Extract the (X, Y) coordinate from the center of the cell holding the provided text.  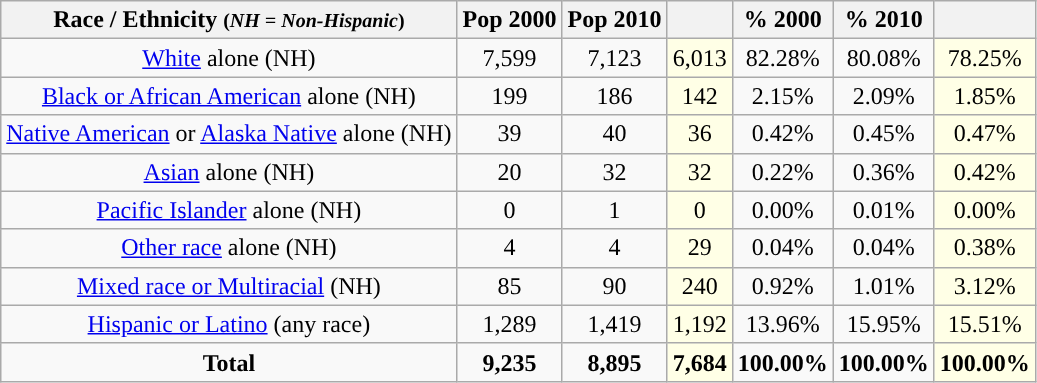
142 (700, 96)
3.12% (984, 286)
40 (614, 134)
199 (510, 96)
90 (614, 286)
Race / Ethnicity (NH = Non-Hispanic) (229, 20)
Black or African American alone (NH) (229, 96)
15.51% (984, 324)
1,419 (614, 324)
Other race alone (NH) (229, 248)
80.08% (884, 58)
Pop 2000 (510, 20)
29 (700, 248)
% 2010 (884, 20)
1 (614, 210)
0.22% (782, 172)
1.01% (884, 286)
6,013 (700, 58)
0.38% (984, 248)
78.25% (984, 58)
85 (510, 286)
1.85% (984, 96)
0.36% (884, 172)
1,289 (510, 324)
7,684 (700, 362)
0.01% (884, 210)
186 (614, 96)
Mixed race or Multiracial (NH) (229, 286)
15.95% (884, 324)
20 (510, 172)
0.45% (884, 134)
Pop 2010 (614, 20)
White alone (NH) (229, 58)
0.92% (782, 286)
39 (510, 134)
9,235 (510, 362)
8,895 (614, 362)
Native American or Alaska Native alone (NH) (229, 134)
13.96% (782, 324)
7,123 (614, 58)
Hispanic or Latino (any race) (229, 324)
Asian alone (NH) (229, 172)
1,192 (700, 324)
2.09% (884, 96)
Total (229, 362)
Pacific Islander alone (NH) (229, 210)
36 (700, 134)
2.15% (782, 96)
% 2000 (782, 20)
82.28% (782, 58)
7,599 (510, 58)
0.47% (984, 134)
240 (700, 286)
